Capture the cell that displays the provided text and extract its (x, y) central coordinate. 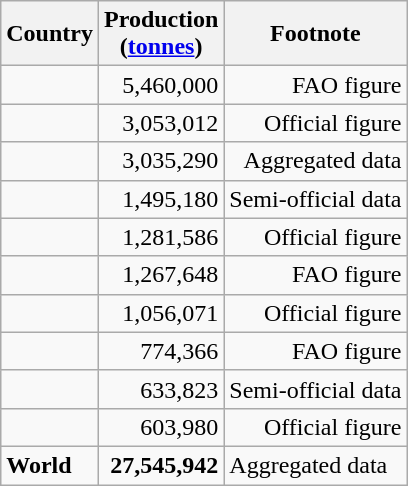
774,366 (160, 351)
5,460,000 (160, 85)
Production(tonnes) (160, 34)
1,495,180 (160, 199)
World (50, 465)
633,823 (160, 389)
Country (50, 34)
1,267,648 (160, 275)
3,053,012 (160, 123)
1,281,586 (160, 237)
603,980 (160, 427)
27,545,942 (160, 465)
3,035,290 (160, 161)
Footnote (316, 34)
1,056,071 (160, 313)
